Scan for the cell matching the given text and deliver its [X, Y] coordinate at center. 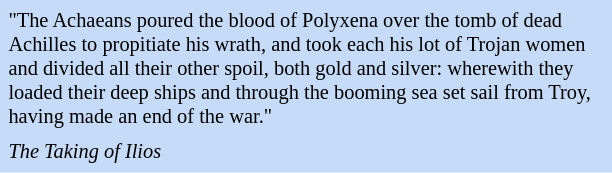
The Taking of Ilios [306, 152]
